Capture the cell that displays the provided text and extract its (X, Y) central coordinate. 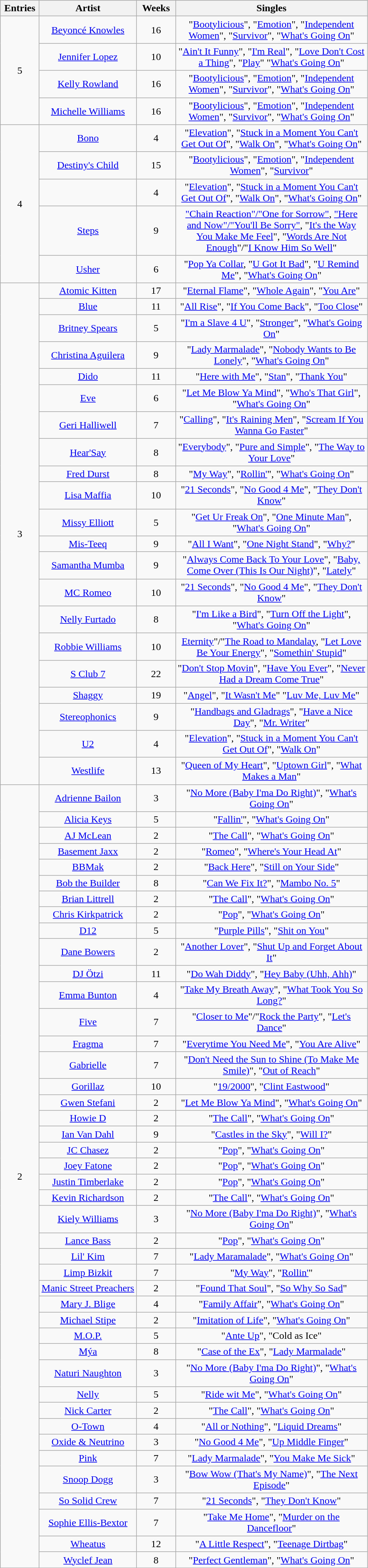
Brian Littrell (88, 899)
Beyoncé Knowles (88, 30)
"No Good 4 Me", "Up Middle Finger" (271, 1442)
Bono (88, 138)
Missy Elliott (88, 523)
"I'm Like a Bird", "Turn Off the Light", "What's Going On" (271, 619)
"Found That Soul", "So Why So Sad" (271, 1288)
"All Rise", "If You Come Back", "Too Close" (271, 306)
"All or Nothing", "Liquid Dreams" (271, 1426)
Michael Stipe (88, 1320)
"I'm a Slave 4 U", "Stronger", "What's Going On" (271, 328)
"Everytime You Need Me", "You Are Alive" (271, 1044)
Nelly (88, 1395)
Stereophonics (88, 717)
Fred Durst (88, 474)
"Romeo", "Where's Your Head At" (271, 851)
Lil' Kim (88, 1256)
"All I Want", "One Night Stand", "Why?" (271, 544)
"Queen of My Heart", "Uptown Girl", "What Makes a Man" (271, 771)
Destiny's Child (88, 165)
"Here with Me", "Stan", "Thank You" (271, 377)
"Perfect Gentleman", "What's Going On" (271, 1560)
Blue (88, 306)
"Imitation of Life", "What's Going On" (271, 1320)
D12 (88, 930)
Robbie Williams (88, 647)
Westlife (88, 771)
"Lady Marmalade", "You Make Me Sick" (271, 1458)
Singles (271, 8)
Mary J. Blige (88, 1304)
"Can We Fix It?", "Mambo No. 5" (271, 883)
Samantha Mumba (88, 565)
"Get Ur Freak On", "One Minute Man", "What's Going On" (271, 523)
Lance Bass (88, 1240)
"Elevation", "Stuck in a Moment You Can't Get Out Of", "Walk On" (271, 744)
Justin Timberlake (88, 1182)
"Chain Reaction"/"One for Sorrow", "Here and Now"/"You'll Be Sorry", "It's the Way You Make Me Feel", "Words Are Not Enough"/"I Know Him So Well" (271, 231)
"Lady Maramalade", "What's Going On" (271, 1256)
JC Chasez (88, 1150)
"Closer to Me"/"Rock the Party", "Let's Dance" (271, 1022)
Wyclef Jean (88, 1560)
Hear'Say (88, 453)
So Solid Crew (88, 1501)
Joey Fatone (88, 1166)
AJ McLean (88, 835)
Shaggy (88, 695)
"Back Here", "Still on Your Side" (271, 867)
"Purple Pills", "Shit on You" (271, 930)
Mis-Teeq (88, 544)
DJ Ötzi (88, 973)
"Castles in the Sky", "Will I?" (271, 1134)
"Let Me Blow Ya Mind", "Who's That Girl", "What's Going On" (271, 398)
Atomic Kitten (88, 290)
Gwen Stefani (88, 1103)
"Everybody", "Pure and Simple", "The Way to Your Love" (271, 453)
Michelle Williams (88, 111)
Kiely Williams (88, 1219)
Nelly Furtado (88, 619)
Naturi Naughton (88, 1373)
Bob the Builder (88, 883)
15 (156, 165)
"Eternal Flame", "Whole Again", "You Are" (271, 290)
Emma Bunton (88, 995)
"Do Wah Diddy", "Hey Baby (Uhh, Ahh)" (271, 973)
Ian Van Dahl (88, 1134)
Limp Bizkit (88, 1272)
Five (88, 1022)
Weeks (156, 8)
"Calling", "It's Raining Men", "Scream If You Wanna Go Faster" (271, 425)
Mýa (88, 1352)
Artist (88, 8)
Fragma (88, 1044)
Wheatus (88, 1544)
Sophie Ellis-Bextor (88, 1523)
BBMak (88, 867)
Eve (88, 398)
O-Town (88, 1426)
"Ain't It Funny", "I'm Real", "Love Don't Cost a Thing", "Play" "What's Going On" (271, 57)
Eternity"/"The Road to Mandalay, "Let Love Be Your Energy", "Somethin' Stupid" (271, 647)
U2 (88, 744)
"Take Me Home", "Murder on the Dancefloor" (271, 1523)
Adrienne Bailon (88, 798)
"My Way", "Rollin'" (271, 1272)
"Case of the Ex", "Lady Marmalade" (271, 1352)
"Handbags and Gladrags", "Have a Nice Day", "Mr. Writer" (271, 717)
"Lady Marmalade", "Nobody Wants to Be Lonely", "What's Going On" (271, 355)
Britney Spears (88, 328)
"Angel", "It Wasn't Me" "Luv Me, Luv Me" (271, 695)
"Pop Ya Collar, "U Got It Bad", "U Remind Me", "What's Going On" (271, 269)
"A Little Respect", "Teenage Dirtbag" (271, 1544)
Kelly Rowland (88, 84)
19 (156, 695)
"Don't Need the Sun to Shine (To Make Me Smile)", "Out of Reach" (271, 1065)
M.O.P. (88, 1336)
Usher (88, 269)
Entries (20, 8)
Chris Kirkpatrick (88, 915)
Snoop Dogg (88, 1479)
Steps (88, 231)
Alicia Keys (88, 820)
"Bootylicious", "Emotion", "Independent Women", "Survivor" (271, 165)
"Ride wit Me", "What's Going On" (271, 1395)
"19/2000", "Clint Eastwood" (271, 1087)
"Another Lover", "Shut Up and Forget About It" (271, 952)
MC Romeo (88, 593)
22 (156, 673)
Howie D (88, 1118)
S Club 7 (88, 673)
Kevin Richardson (88, 1198)
Oxide & Neutrino (88, 1442)
Jennifer Lopez (88, 57)
"Take My Breath Away", "What Took You So Long?" (271, 995)
13 (156, 771)
Pink (88, 1458)
Geri Halliwell (88, 425)
17 (156, 290)
"Family Affair", "What's Going On" (271, 1304)
"Ante Up", "Cold as Ice" (271, 1336)
Manic Street Preachers (88, 1288)
Christina Aguilera (88, 355)
"Fallin'", "What's Going On" (271, 820)
Nick Carter (88, 1410)
Lisa Maffia (88, 495)
Gorillaz (88, 1087)
Basement Jaxx (88, 851)
"Don't Stop Movin", "Have You Ever", "Never Had a Dream Come True" (271, 673)
"Bow Wow (That's My Name)", "The Next Episode" (271, 1479)
"21 Seconds", "They Don't Know" (271, 1501)
"Let Me Blow Ya Mind", "What's Going On" (271, 1103)
Dane Bowers (88, 952)
"Always Come Back To Your Love", "Baby, Come Over (This Is Our Night)", "Lately" (271, 565)
Gabrielle (88, 1065)
Dido (88, 377)
12 (156, 1544)
"My Way", "Rollin'", "What's Going On" (271, 474)
